Identify which cell holds the provided text, then report its (x, y) central coordinate. 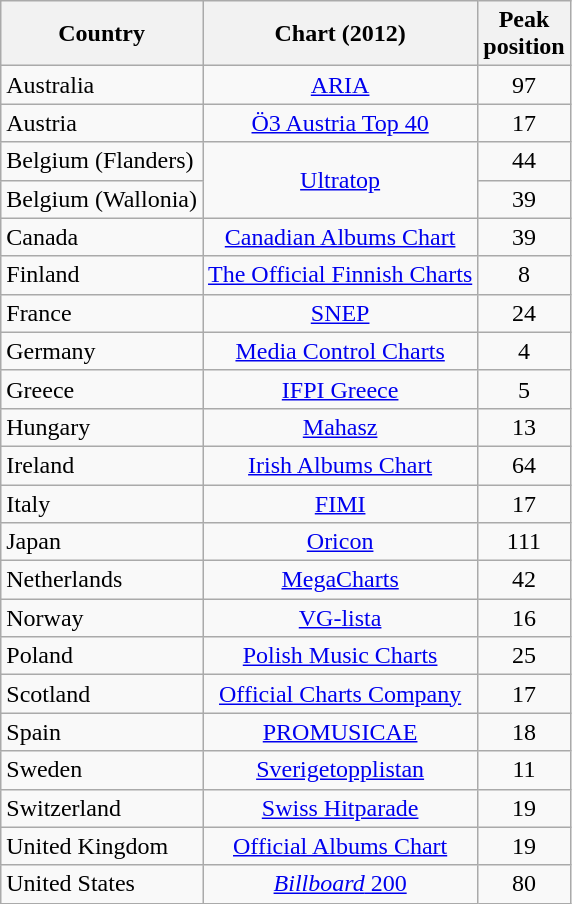
Oricon (340, 542)
Ö3 Austria Top 40 (340, 123)
Ultratop (340, 180)
Official Charts Company (340, 694)
Swiss Hitparade (340, 808)
ARIA (340, 85)
97 (524, 85)
Peakposition (524, 34)
France (102, 313)
Canada (102, 237)
Mahasz (340, 427)
Poland (102, 656)
Norway (102, 618)
25 (524, 656)
Irish Albums Chart (340, 465)
Netherlands (102, 580)
5 (524, 389)
18 (524, 732)
IFPI Greece (340, 389)
Australia (102, 85)
64 (524, 465)
VG-lista (340, 618)
44 (524, 161)
Chart (2012) (340, 34)
42 (524, 580)
Scotland (102, 694)
Belgium (Flanders) (102, 161)
Sweden (102, 770)
Country (102, 34)
Official Albums Chart (340, 846)
Finland (102, 275)
13 (524, 427)
Switzerland (102, 808)
Ireland (102, 465)
Media Control Charts (340, 351)
80 (524, 884)
United Kingdom (102, 846)
Greece (102, 389)
Hungary (102, 427)
Billboard 200 (340, 884)
The Official Finnish Charts (340, 275)
SNEP (340, 313)
FIMI (340, 503)
United States (102, 884)
MegaCharts (340, 580)
8 (524, 275)
Belgium (Wallonia) (102, 199)
111 (524, 542)
Germany (102, 351)
Sverigetopplistan (340, 770)
Austria (102, 123)
Spain (102, 732)
Italy (102, 503)
Canadian Albums Chart (340, 237)
Polish Music Charts (340, 656)
24 (524, 313)
16 (524, 618)
4 (524, 351)
11 (524, 770)
PROMUSICAE (340, 732)
Japan (102, 542)
